Return the (X, Y) coordinate for the center point of the cell that contains the specified text.  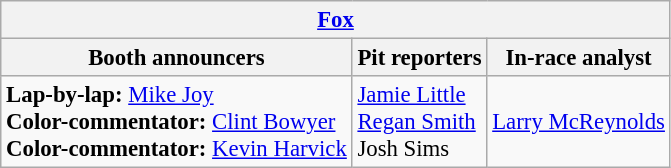
Fox (336, 20)
Jamie LittleRegan SmithJosh Sims (420, 122)
Booth announcers (176, 58)
Larry McReynolds (578, 122)
In-race analyst (578, 58)
Lap-by-lap: Mike JoyColor-commentator: Clint BowyerColor-commentator: Kevin Harvick (176, 122)
Pit reporters (420, 58)
